Pinpoint the cell where the given text exists, returning its (X, Y) midpoint coordinate. 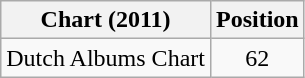
Chart (2011) (106, 20)
Dutch Albums Chart (106, 58)
Position (257, 20)
62 (257, 58)
